Provide the (x, y) coordinate of the cell's center where the given text is located.  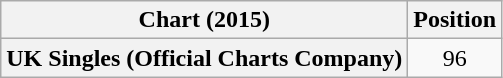
Position (455, 20)
UK Singles (Official Charts Company) (204, 58)
Chart (2015) (204, 20)
96 (455, 58)
